For the text-containing cell, return its midpoint in [x, y] coordinate format. 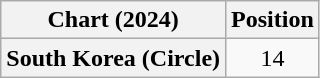
South Korea (Circle) [114, 58]
Position [273, 20]
14 [273, 58]
Chart (2024) [114, 20]
